Scan for the cell matching the given text and deliver its [x, y] coordinate at center. 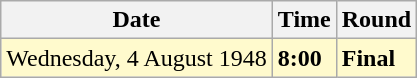
Date [137, 20]
Wednesday, 4 August 1948 [137, 58]
Time [304, 20]
8:00 [304, 58]
Final [376, 58]
Round [376, 20]
